Determine the [X, Y] coordinate at the center of the cell enclosing the given text.  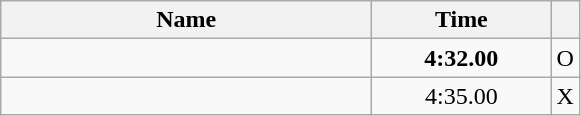
Time [462, 20]
Name [186, 20]
O [565, 58]
X [565, 96]
4:32.00 [462, 58]
4:35.00 [462, 96]
